From the cell containing the given text, extract its center point as [X, Y] coordinate. 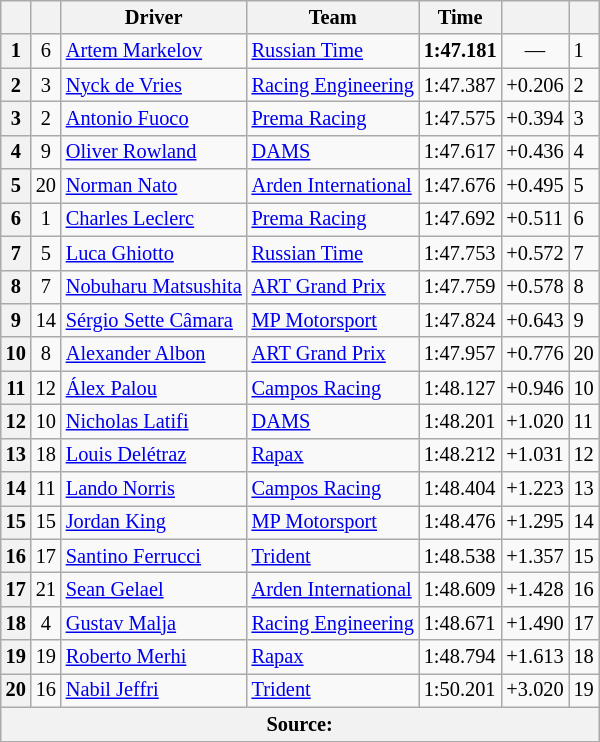
1:47.753 [460, 253]
1:47.575 [460, 118]
1:48.127 [460, 388]
+0.495 [536, 186]
Nicholas Latifi [154, 421]
Nyck de Vries [154, 85]
Norman Nato [154, 186]
+0.206 [536, 85]
+1.490 [536, 623]
+1.613 [536, 657]
1:48.404 [460, 489]
Santino Ferrucci [154, 556]
+1.428 [536, 589]
+0.578 [536, 287]
+0.643 [536, 320]
1:48.212 [460, 455]
Gustav Malja [154, 623]
1:47.692 [460, 219]
Álex Palou [154, 388]
+1.295 [536, 522]
+1.020 [536, 421]
+0.776 [536, 354]
Antonio Fuoco [154, 118]
+3.020 [536, 690]
1:47.824 [460, 320]
1:48.794 [460, 657]
Oliver Rowland [154, 152]
Alexander Albon [154, 354]
Time [460, 17]
1:47.181 [460, 51]
1:48.609 [460, 589]
Sean Gelael [154, 589]
+0.572 [536, 253]
+1.223 [536, 489]
21 [46, 589]
Jordan King [154, 522]
Sérgio Sette Câmara [154, 320]
1:50.201 [460, 690]
Driver [154, 17]
Source: [300, 724]
1:47.387 [460, 85]
1:47.957 [460, 354]
1:47.759 [460, 287]
Nobuharu Matsushita [154, 287]
1:48.671 [460, 623]
1:47.617 [460, 152]
+1.031 [536, 455]
Nabil Jeffri [154, 690]
Louis Delétraz [154, 455]
Artem Markelov [154, 51]
Charles Leclerc [154, 219]
+0.511 [536, 219]
+0.436 [536, 152]
— [536, 51]
1:48.538 [460, 556]
1:48.201 [460, 421]
Luca Ghiotto [154, 253]
+1.357 [536, 556]
+0.394 [536, 118]
Roberto Merhi [154, 657]
1:47.676 [460, 186]
Team [333, 17]
+0.946 [536, 388]
Lando Norris [154, 489]
1:48.476 [460, 522]
